Extract the [x, y] coordinate from the center of the cell holding the provided text.  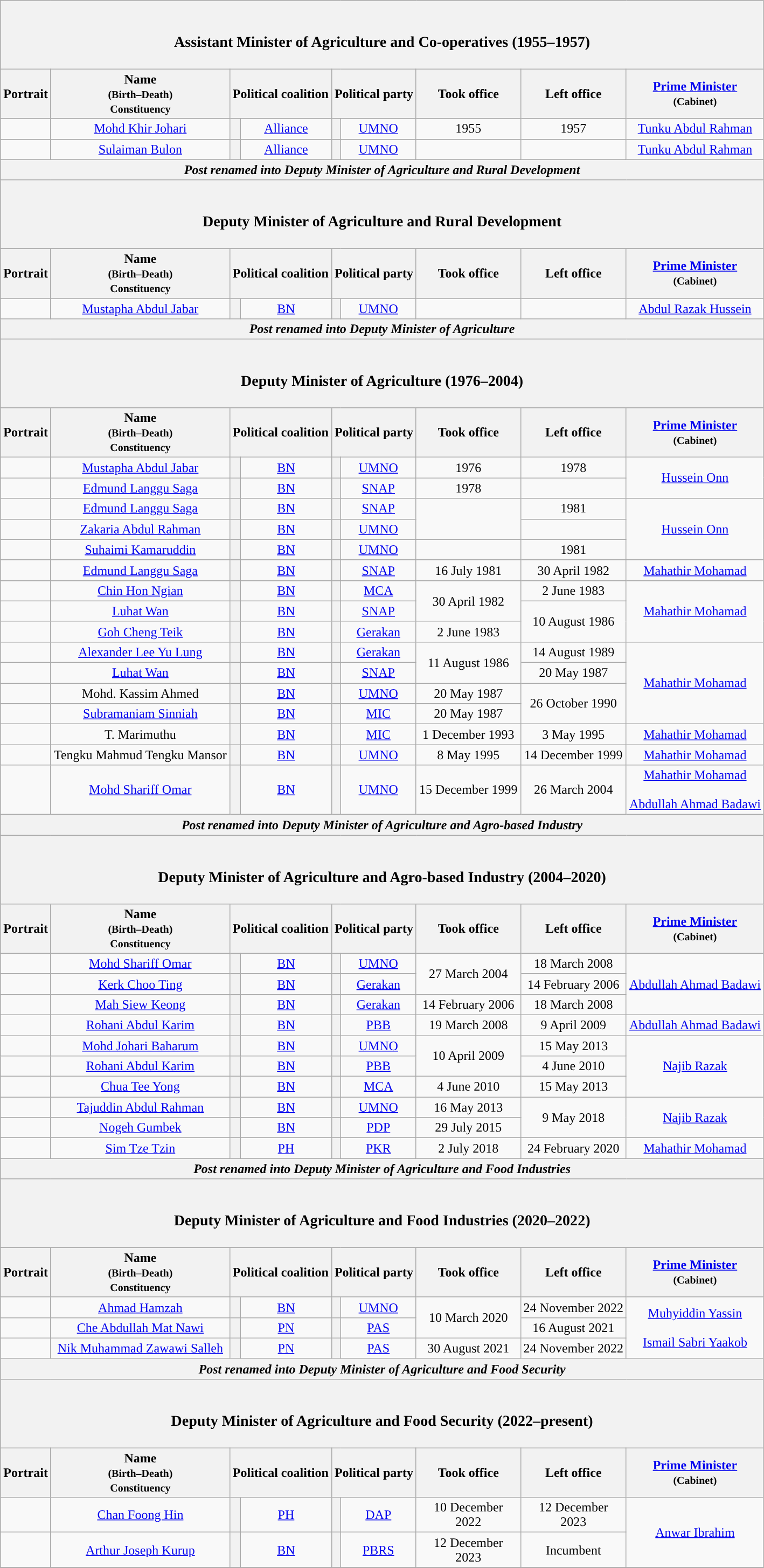
19 March 2008 [468, 1025]
Zakaria Abdul Rahman [140, 529]
26 March 2004 [573, 790]
PKR [378, 1148]
Ahmad Hamzah [140, 1307]
14 August 1989 [573, 652]
10 March 2020 [468, 1317]
T. Marimuthu [140, 734]
Mohd Khir Johari [140, 129]
11 August 1986 [468, 662]
3 May 1995 [573, 734]
Deputy Minister of Agriculture and Food Security (2022–present) [383, 1413]
Alexander Lee Yu Lung [140, 652]
Assistant Minister of Agriculture and Co-operatives (1955–1957) [383, 34]
Deputy Minister of Agriculture and Rural Development [383, 214]
Deputy Minister of Agriculture and Agro-based Industry (2004–2020) [383, 870]
Arthur Joseph Kurup [140, 1550]
1957 [573, 129]
27 March 2004 [468, 974]
Mah Siew Keong [140, 1004]
9 May 2018 [573, 1118]
Post renamed into Deputy Minister of Agriculture and Food Security [383, 1369]
PDP [378, 1128]
14 December 1999 [573, 755]
10 August 1986 [573, 621]
Deputy Minister of Agriculture and Food Industries (2020–2022) [383, 1213]
9 April 2009 [573, 1025]
Suhaimi Kamaruddin [140, 550]
Sim Tze Tzin [140, 1148]
16 July 1981 [468, 570]
24 February 2020 [573, 1148]
Chin Hon Ngian [140, 591]
1 December 1993 [468, 734]
Kerk Choo Ting [140, 984]
Mohd. Kassim Ahmed [140, 693]
Deputy Minister of Agriculture (1976–2004) [383, 374]
Muhyiddin YassinIsmail Sabri Yaakob [695, 1328]
29 July 2015 [468, 1128]
Post renamed into Deputy Minister of Agriculture and Food Industries [383, 1169]
1976 [468, 468]
Chan Foong Hin [140, 1515]
Post renamed into Deputy Minister of Agriculture [383, 329]
Mohd Johari Baharum [140, 1046]
Nik Muhammad Zawawi Salleh [140, 1348]
Goh Cheng Teik [140, 632]
26 October 1990 [573, 704]
PBRS [378, 1550]
DAP [378, 1515]
Mahathir MohamadAbdullah Ahmad Badawi [695, 790]
1955 [468, 129]
Post renamed into Deputy Minister of Agriculture and Agro-based Industry [383, 825]
16 May 2013 [468, 1107]
Subramaniam Sinniah [140, 714]
10 December2022 [468, 1515]
Chua Tee Yong [140, 1087]
15 December 1999 [468, 790]
Abdul Razak Hussein [695, 309]
2 July 2018 [468, 1148]
Incumbent [573, 1550]
Nogeh Gumbek [140, 1128]
10 April 2009 [468, 1056]
Tajuddin Abdul Rahman [140, 1107]
Tengku Mahmud Tengku Mansor [140, 755]
Che Abdullah Mat Nawi [140, 1328]
16 August 2021 [573, 1328]
Post renamed into Deputy Minister of Agriculture and Rural Development [383, 170]
30 August 2021 [468, 1348]
Sulaiman Bulon [140, 149]
Anwar Ibrahim [695, 1532]
8 May 1995 [468, 755]
